Scan for the cell matching the given text and deliver its [x, y] coordinate at center. 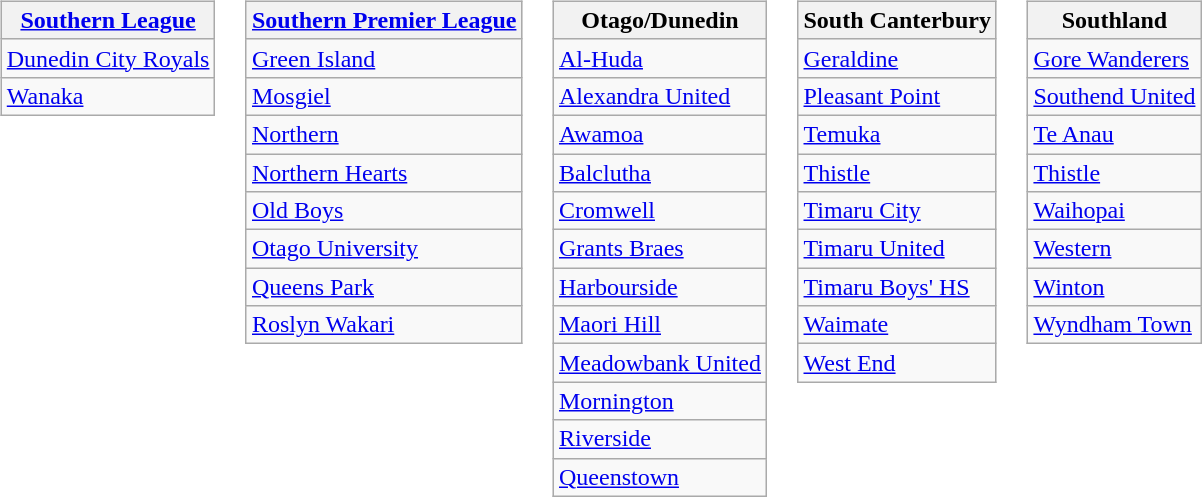
Otago/Dunedin [660, 20]
Gore Wanderers [1114, 58]
Northern [384, 134]
Timaru City [897, 211]
Awamoa [660, 134]
Maori Hill [660, 325]
Southland [1114, 20]
Balclutha [660, 173]
Timaru United [897, 249]
Northern Hearts [384, 173]
Alexandra United [660, 96]
Timaru Boys' HS [897, 287]
Southern Premier League [384, 20]
Western [1114, 249]
Waimate [897, 325]
Roslyn Wakari [384, 325]
Riverside [660, 439]
Southern League [108, 20]
Meadowbank United [660, 363]
Pleasant Point [897, 96]
Green Island [384, 58]
Otago University [384, 249]
Wyndham Town [1114, 325]
Grants Braes [660, 249]
Queens Park [384, 287]
Queenstown [660, 477]
Old Boys [384, 211]
West End [897, 363]
Dunedin City Royals [108, 58]
Mosgiel [384, 96]
Winton [1114, 287]
South Canterbury [897, 20]
Cromwell [660, 211]
Mornington [660, 401]
Wanaka [108, 96]
Temuka [897, 134]
Harbourside [660, 287]
Southend United [1114, 96]
Al-Huda [660, 58]
Geraldine [897, 58]
Waihopai [1114, 211]
Te Anau [1114, 134]
